Determine the [X, Y] coordinate at the center of the cell enclosing the given text.  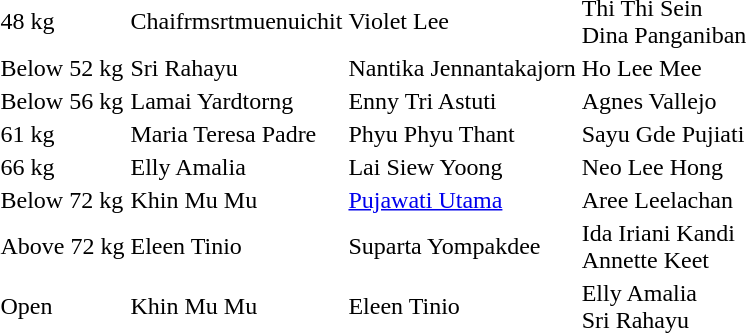
Nantika Jennantakajorn [462, 68]
Maria Teresa Padre [236, 134]
Lamai Yardtorng [236, 101]
Lai Siew Yoong [462, 167]
Khin Mu Mu [236, 200]
Sri Rahayu [236, 68]
Eleen Tinio [236, 246]
Phyu Phyu Thant [462, 134]
Enny Tri Astuti [462, 101]
Pujawati Utama [462, 200]
Elly Amalia [236, 167]
Suparta Yompakdee [462, 246]
